Search for the cell housing the specified text and yield its (X, Y) center coordinate. 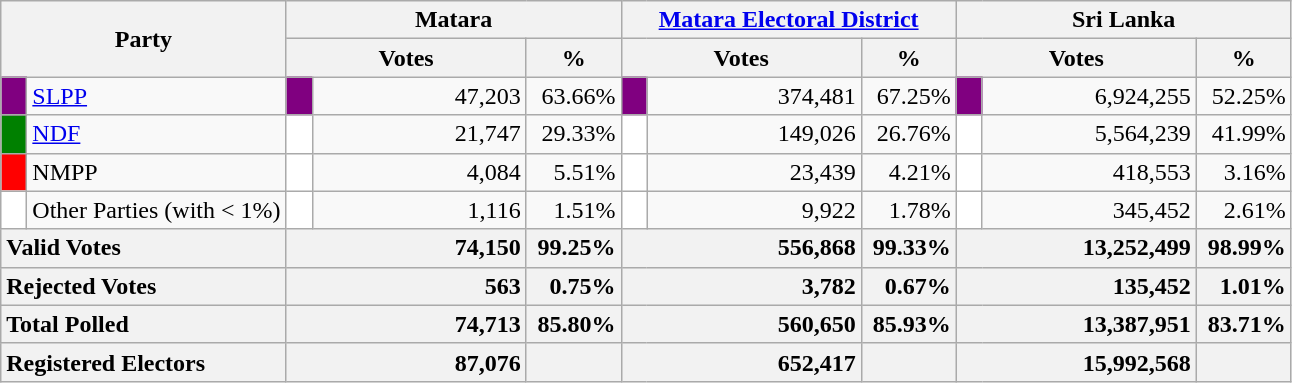
21,747 (419, 134)
Matara (454, 20)
560,650 (741, 324)
29.33% (574, 134)
99.33% (908, 248)
SLPP (156, 96)
47,203 (419, 96)
Registered Electors (144, 362)
556,868 (741, 248)
99.25% (574, 248)
63.66% (574, 96)
Matara Electoral District (788, 20)
563 (406, 286)
135,452 (1076, 286)
Sri Lanka (1124, 20)
52.25% (1244, 96)
4.21% (908, 172)
Total Polled (144, 324)
26.76% (908, 134)
Other Parties (with < 1%) (156, 210)
13,252,499 (1076, 248)
374,481 (754, 96)
13,387,951 (1076, 324)
5,564,239 (1089, 134)
6,924,255 (1089, 96)
Party (144, 39)
85.93% (908, 324)
74,713 (406, 324)
652,417 (741, 362)
418,553 (1089, 172)
Valid Votes (144, 248)
15,992,568 (1076, 362)
NDF (156, 134)
149,026 (754, 134)
0.67% (908, 286)
345,452 (1089, 210)
87,076 (406, 362)
1,116 (419, 210)
NMPP (156, 172)
85.80% (574, 324)
3.16% (1244, 172)
23,439 (754, 172)
1.51% (574, 210)
83.71% (1244, 324)
0.75% (574, 286)
Rejected Votes (144, 286)
1.01% (1244, 286)
41.99% (1244, 134)
3,782 (741, 286)
98.99% (1244, 248)
4,084 (419, 172)
74,150 (406, 248)
1.78% (908, 210)
2.61% (1244, 210)
9,922 (754, 210)
5.51% (574, 172)
67.25% (908, 96)
